Identify which cell holds the provided text, then report its [X, Y] central coordinate. 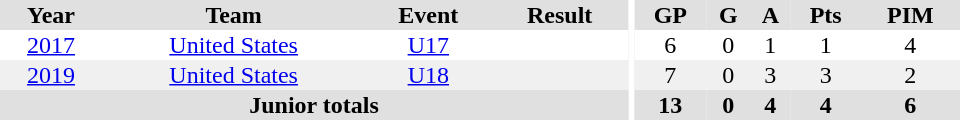
A [770, 15]
13 [670, 105]
Event [428, 15]
U18 [428, 75]
7 [670, 75]
U17 [428, 45]
Year [51, 15]
Junior totals [314, 105]
Result [560, 15]
2 [910, 75]
G [728, 15]
Team [234, 15]
2019 [51, 75]
GP [670, 15]
2017 [51, 45]
PIM [910, 15]
Pts [826, 15]
